Extract the [x, y] coordinate from the center of the cell holding the provided text.  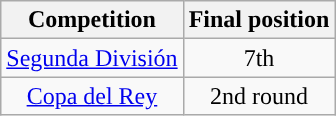
Competition [92, 20]
7th [259, 58]
Copa del Rey [92, 96]
2nd round [259, 96]
Final position [259, 20]
Segunda División [92, 58]
